Find where the given text appears and provide that cell's center as [x, y] coordinate. 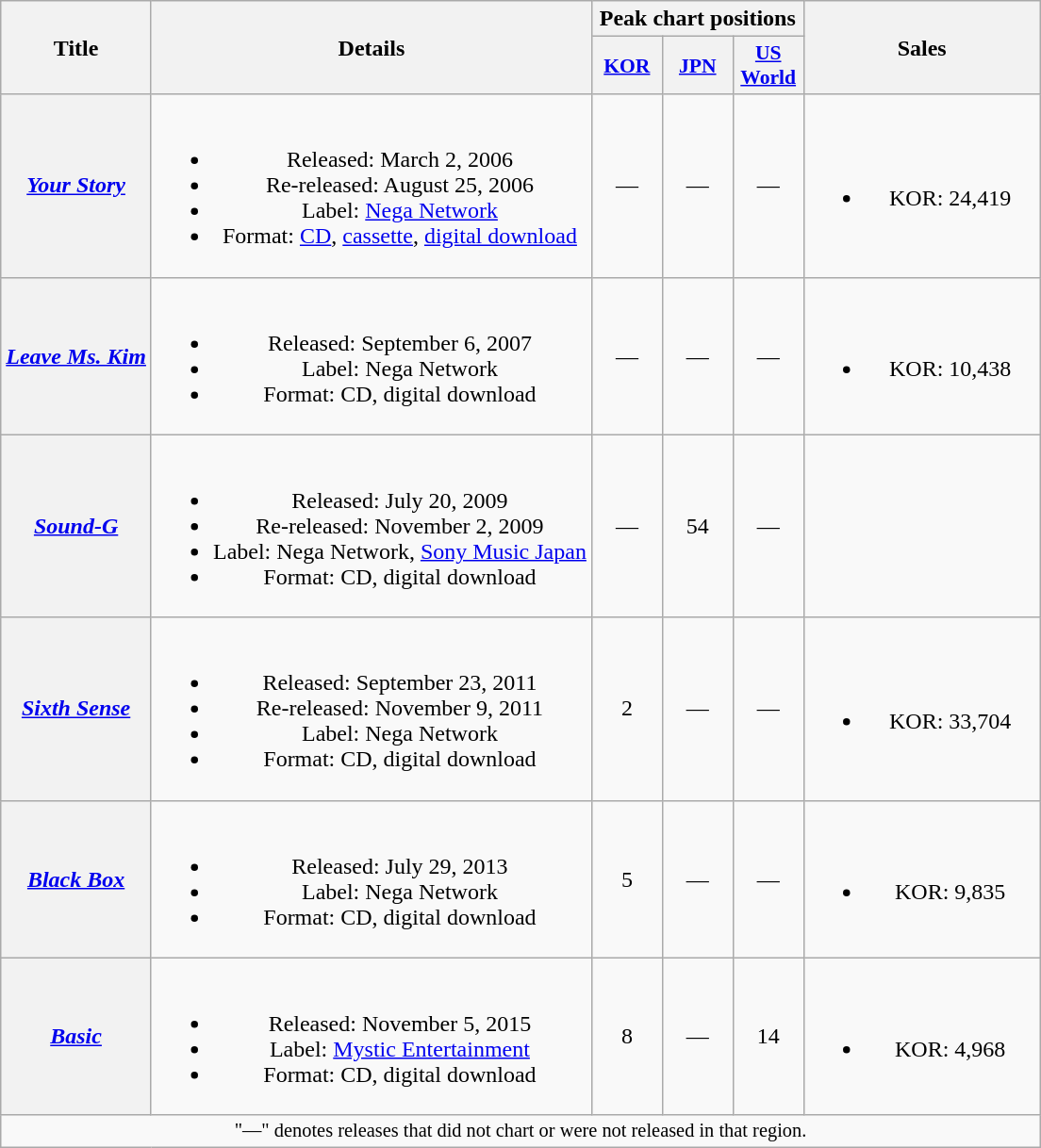
Leave Ms. Kim [76, 356]
Your Story [76, 186]
JPN [698, 66]
Details [372, 47]
5 [626, 878]
Released: March 2, 2006Re-released: August 25, 2006Label: Nega NetworkFormat: CD, cassette, digital download [372, 186]
Sales [922, 47]
Released: July 29, 2013Label: Nega NetworkFormat: CD, digital download [372, 878]
Released: September 6, 2007Label: Nega NetworkFormat: CD, digital download [372, 356]
14 [768, 1037]
Released: July 20, 2009Re-released: November 2, 2009Label: Nega Network, Sony Music JapanFormat: CD, digital download [372, 526]
"—" denotes releases that did not chart or were not released in that region. [520, 1131]
US World [768, 66]
Basic [76, 1037]
Peak chart positions [698, 19]
KOR [626, 66]
Released: September 23, 2011Re-released: November 9, 2011Label: Nega NetworkFormat: CD, digital download [372, 709]
Title [76, 47]
8 [626, 1037]
KOR: 24,419 [922, 186]
KOR: 4,968 [922, 1037]
Sound-G [76, 526]
KOR: 10,438 [922, 356]
2 [626, 709]
KOR: 9,835 [922, 878]
Released: November 5, 2015Label: Mystic EntertainmentFormat: CD, digital download [372, 1037]
Sixth Sense [76, 709]
KOR: 33,704 [922, 709]
54 [698, 526]
Black Box [76, 878]
